Identify which cell holds the provided text, then report its (x, y) central coordinate. 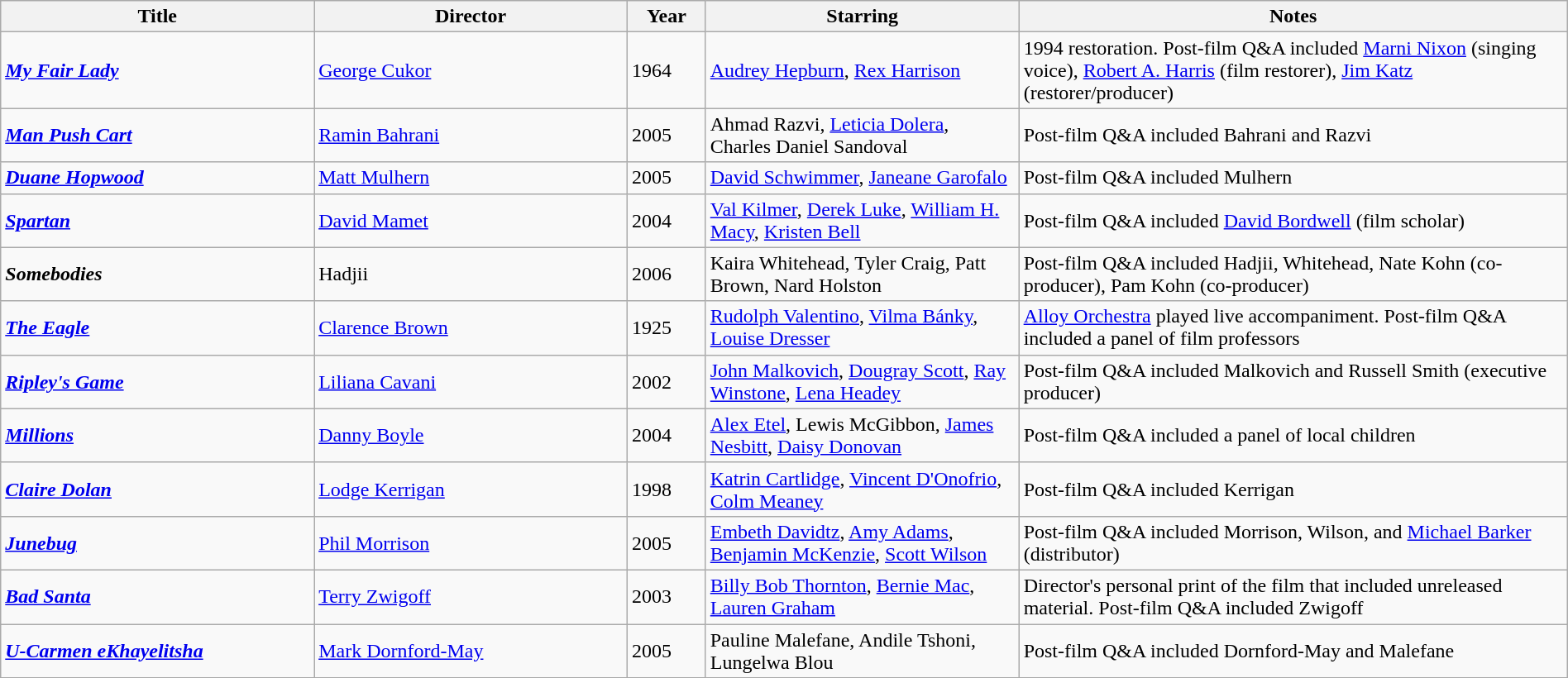
Post-film Q&A included Bahrani and Razvi (1293, 136)
Director's personal print of the film that included unreleased material. Post-film Q&A included Zwigoff (1293, 597)
1925 (667, 327)
Liliana Cavani (471, 382)
1964 (667, 70)
Audrey Hepburn, Rex Harrison (862, 70)
Man Push Cart (157, 136)
John Malkovich, Dougray Scott, Ray Winstone, Lena Headey (862, 382)
Lodge Kerrigan (471, 489)
Alloy Orchestra played live accompaniment. Post-film Q&A included a panel of film professors (1293, 327)
Pauline Malefane, Andile Tshoni, Lungelwa Blou (862, 650)
Terry Zwigoff (471, 597)
Hadjii (471, 275)
Ahmad Razvi, Leticia Dolera, Charles Daniel Sandoval (862, 136)
Post-film Q&A included Malkovich and Russell Smith (executive producer) (1293, 382)
Bad Santa (157, 597)
David Mamet (471, 220)
Billy Bob Thornton, Bernie Mac, Lauren Graham (862, 597)
2003 (667, 597)
The Eagle (157, 327)
U-Carmen eKhayelitsha (157, 650)
Ramin Bahrani (471, 136)
Post-film Q&A included Dornford-May and Malefane (1293, 650)
2002 (667, 382)
Katrin Cartlidge, Vincent D'Onofrio, Colm Meaney (862, 489)
Alex Etel, Lewis McGibbon, James Nesbitt, Daisy Donovan (862, 435)
Mark Dornford-May (471, 650)
1994 restoration. Post-film Q&A included Marni Nixon (singing voice), Robert A. Harris (film restorer), Jim Katz (restorer/producer) (1293, 70)
Title (157, 17)
Val Kilmer, Derek Luke, William H. Macy, Kristen Bell (862, 220)
Year (667, 17)
George Cukor (471, 70)
Somebodies (157, 275)
Post-film Q&A included Hadjii, Whitehead, Nate Kohn (co-producer), Pam Kohn (co-producer) (1293, 275)
Kaira Whitehead, Tyler Craig, Patt Brown, Nard Holston (862, 275)
Post-film Q&A included a panel of local children (1293, 435)
Matt Mulhern (471, 178)
Danny Boyle (471, 435)
Embeth Davidtz, Amy Adams, Benjamin McKenzie, Scott Wilson (862, 542)
Ripley's Game (157, 382)
Director (471, 17)
Post-film Q&A included Morrison, Wilson, and Michael Barker (distributor) (1293, 542)
1998 (667, 489)
Post-film Q&A included Kerrigan (1293, 489)
Post-film Q&A included David Bordwell (film scholar) (1293, 220)
My Fair Lady (157, 70)
Claire Dolan (157, 489)
Junebug (157, 542)
2006 (667, 275)
Clarence Brown (471, 327)
Millions (157, 435)
Notes (1293, 17)
Post-film Q&A included Mulhern (1293, 178)
Starring (862, 17)
Phil Morrison (471, 542)
David Schwimmer, Janeane Garofalo (862, 178)
Rudolph Valentino, Vilma Bánky, Louise Dresser (862, 327)
Duane Hopwood (157, 178)
Spartan (157, 220)
